Output the [X, Y] coordinate of the center of the cell containing the given text.  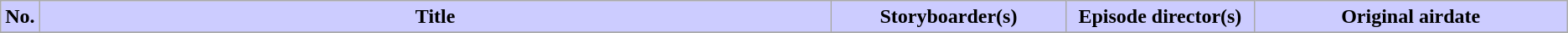
Original airdate [1411, 17]
Storyboarder(s) [948, 17]
Episode director(s) [1160, 17]
No. [20, 17]
Title [436, 17]
